Pinpoint the cell where the given text exists, returning its [X, Y] midpoint coordinate. 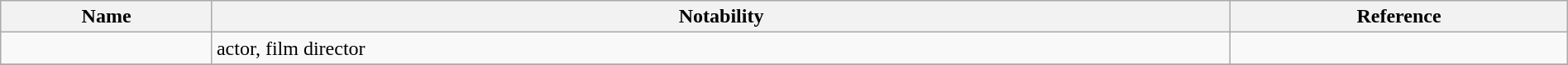
Notability [721, 17]
actor, film director [721, 48]
Name [107, 17]
Reference [1399, 17]
